From the cell containing the given text, extract its center point as [X, Y] coordinate. 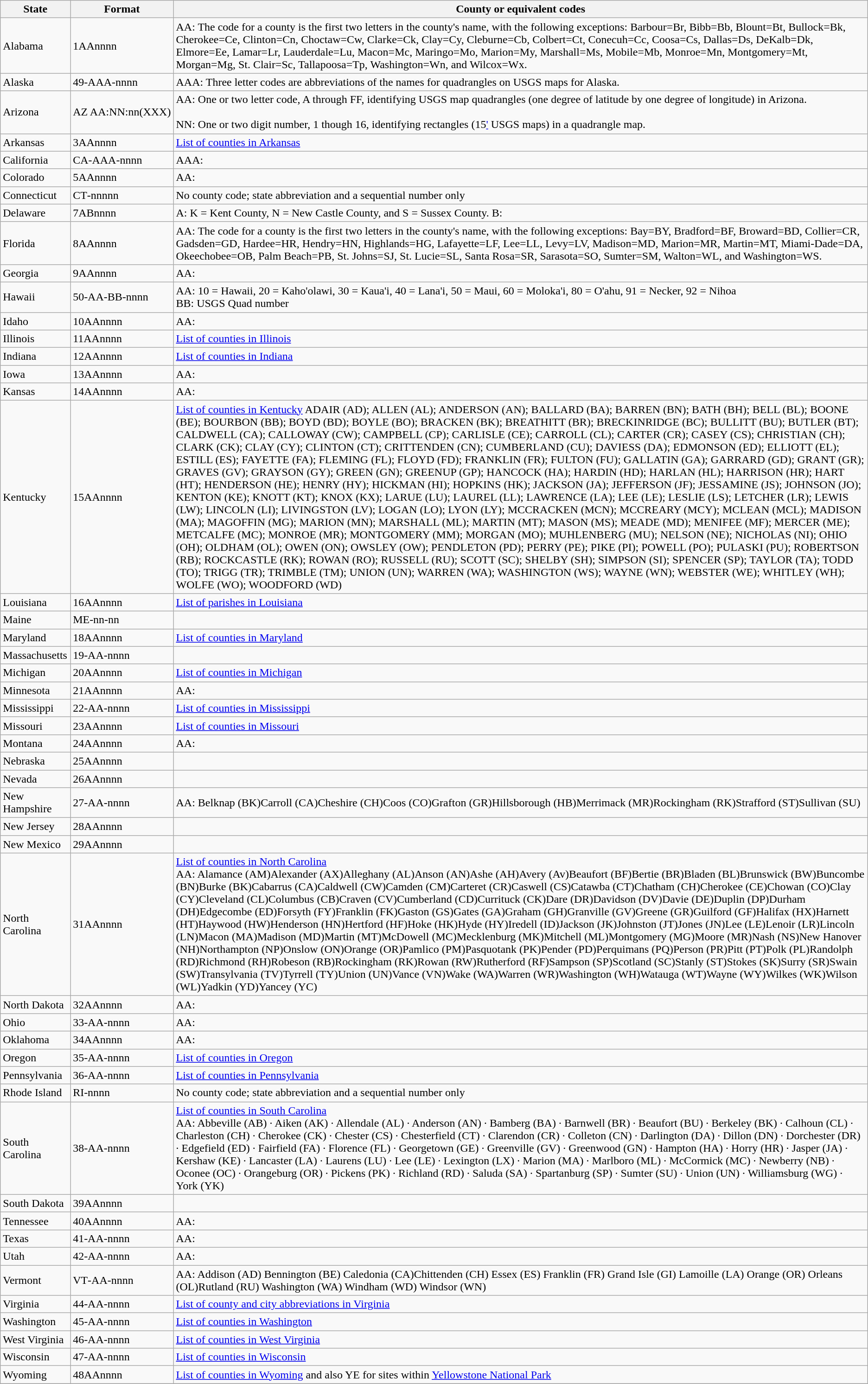
8AAnnnn [122, 243]
Illinois [35, 339]
Ohio [35, 1022]
25AAnnnn [122, 761]
Nebraska [35, 761]
Utah [35, 1256]
List of counties in Maryland [520, 638]
49‑AAA‑nnnn [122, 82]
List of counties in Illinois [520, 339]
Wisconsin [35, 1357]
23AAnnnn [122, 726]
Arizona [35, 112]
45‑AA‑nnnn [122, 1322]
10AAnnnn [122, 321]
North Carolina [35, 925]
Oklahoma [35, 1040]
26AAnnnn [122, 778]
List of counties in Wisconsin [520, 1357]
Arkansas [35, 142]
Michigan [35, 673]
20AAnnnn [122, 673]
Montana [35, 743]
Minnesota [35, 690]
46‑AA‑nnnn [122, 1339]
Georgia [35, 273]
39AAnnnn [122, 1203]
List of counties in Pennsylvania [520, 1075]
31AAnnnn [122, 925]
New Jersey [35, 827]
Tennessee [35, 1221]
Alabama [35, 45]
Kentucky [35, 497]
Delaware [35, 213]
1AAnnnn [122, 45]
List of counties in Indiana [520, 357]
Massachusetts [35, 655]
State [35, 9]
Iowa [35, 374]
9AAnnnn [122, 273]
Vermont [35, 1280]
Maine [35, 620]
41‑AA‑nnnn [122, 1238]
50‑AA‑BB‑nnnn [122, 297]
11AAnnnn [122, 339]
AA: 10 = Hawaii, 20 = Kaho'olawi, 30 = Kaua'i, 40 = Lana'i, 50 = Maui, 60 = Moloka'i, 80 = O'ahu, 91 = Necker, 92 = NihoaBB: USGS Quad number [520, 297]
28AAnnnn [122, 827]
AAA: Three letter codes are abbreviations of the names for quadrangles on USGS maps for Alaska. [520, 82]
36‑AA‑nnnn [122, 1075]
21AAnnnn [122, 690]
ME-nn-nn [122, 620]
Hawaii [35, 297]
List of parishes in Louisiana [520, 602]
California [35, 160]
29AAnnnn [122, 844]
Format [122, 9]
Kansas [35, 392]
48AAnnnn [122, 1375]
A: K = Kent County, N = New Castle County, and S = Sussex County. B: [520, 213]
Washington [35, 1322]
South Dakota [35, 1203]
Colorado [35, 178]
7ABnnnn [122, 213]
19-AA-nnnn [122, 655]
New Mexico [35, 844]
Nevada [35, 778]
List of counties in Missouri [520, 726]
Wyoming [35, 1375]
Maryland [35, 638]
Idaho [35, 321]
47‑AA‑nnnn [122, 1357]
List of counties in Wyoming and also YE for sites within Yellowstone National Park [520, 1375]
27‑AA‑nnnn [122, 803]
12AAnnnn [122, 357]
AA: Belknap (BK)Carroll (CA)Cheshire (CH)Coos (CO)Grafton (GR)Hillsborough (HB)Merrimack (MR)Rockingham (RK)Strafford (ST)Sullivan (SU) [520, 803]
Mississippi [35, 708]
Rhode Island [35, 1093]
40AAnnnn [122, 1221]
Texas [35, 1238]
16AAnnnn [122, 602]
West Virginia [35, 1339]
VT‑AA‑nnnn [122, 1280]
CA‑AAA‑nnnn [122, 160]
List of counties in Mississippi [520, 708]
35‑AA‑nnnn [122, 1058]
13AAnnnn [122, 374]
15AAnnnn [122, 497]
AAA: [520, 160]
24AAnnnn [122, 743]
List of counties in Oregon [520, 1058]
32AAnnnn [122, 1005]
Connecticut [35, 195]
AZ AA:NN:nn(XXX) [122, 112]
List of counties in Michigan [520, 673]
New Hampshire [35, 803]
14AAnnnn [122, 392]
List of county and city abbreviations in Virginia [520, 1304]
38‑AA‑nnnn [122, 1148]
County or equivalent codes [520, 9]
44-AA-nnnn [122, 1304]
22‑AA‑nnnn [122, 708]
Virginia [35, 1304]
List of counties in West Virginia [520, 1339]
34AAnnnn [122, 1040]
South Carolina [35, 1148]
Louisiana [35, 602]
42‑AA‑nnnn [122, 1256]
5AAnnnn [122, 178]
Indiana [35, 357]
RI‑nnnn [122, 1093]
CT‑nnnnn [122, 195]
List of counties in Arkansas [520, 142]
North Dakota [35, 1005]
33‑AA‑nnnn [122, 1022]
3AAnnnn [122, 142]
Pennsylvania [35, 1075]
Oregon [35, 1058]
List of counties in Washington [520, 1322]
Missouri [35, 726]
Florida [35, 243]
18AAnnnn [122, 638]
Alaska [35, 82]
